Return [X, Y] of the center of cell containing provided text 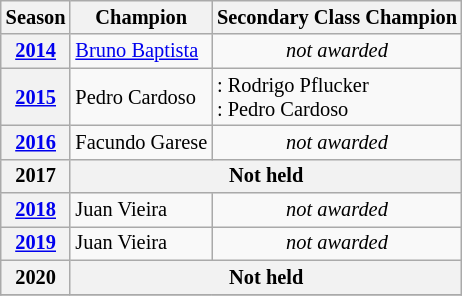
Champion [141, 17]
2015 [36, 97]
Bruno Baptista [141, 51]
Facundo Garese [141, 142]
: Rodrigo Pflucker: Pedro Cardoso [337, 97]
Pedro Cardoso [141, 97]
2017 [36, 176]
Secondary Class Champion [337, 17]
2016 [36, 142]
2019 [36, 243]
2018 [36, 210]
2014 [36, 51]
Season [36, 17]
2020 [36, 277]
